Scan for the cell matching the given text and deliver its [X, Y] coordinate at center. 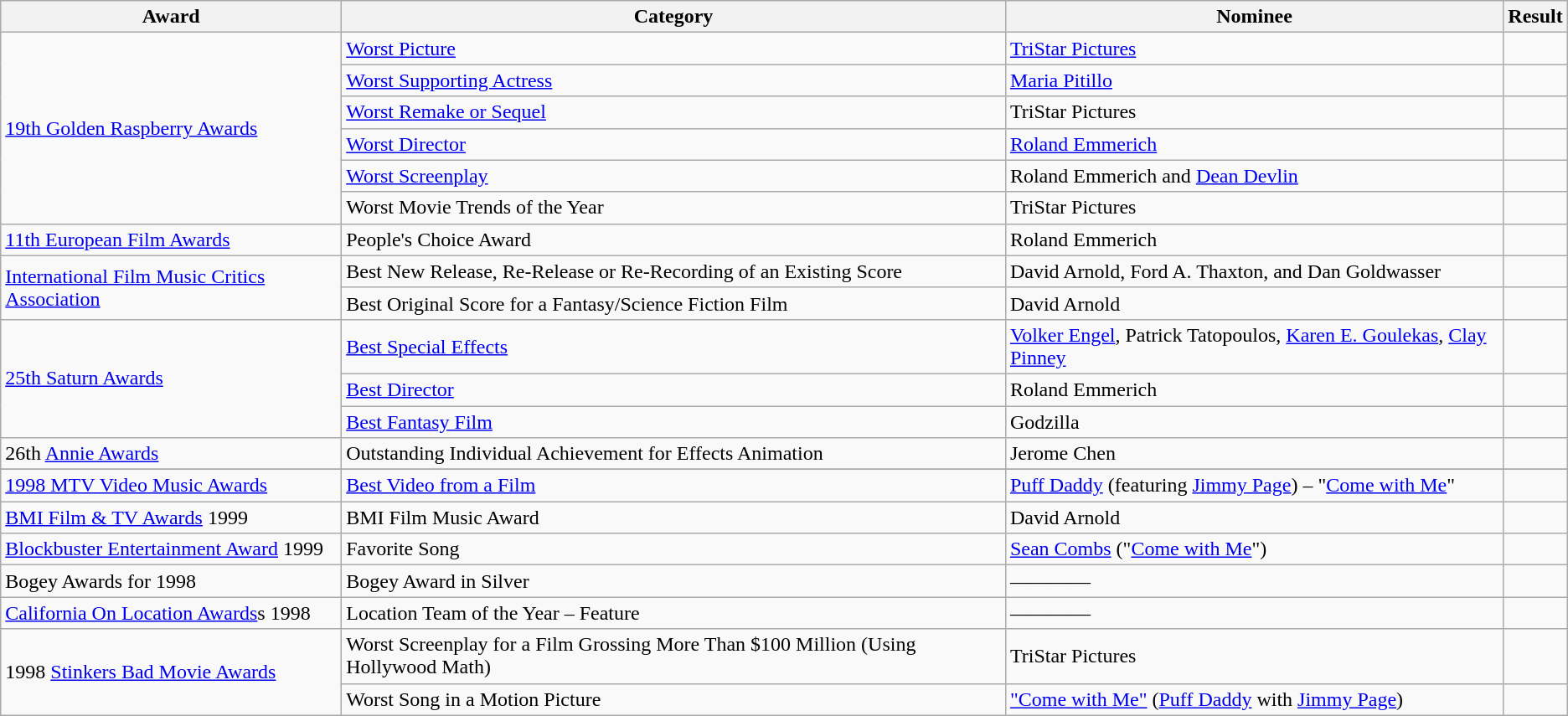
26th Annie Awards [171, 454]
People's Choice Award [673, 240]
Worst Screenplay for a Film Grossing More Than $100 Million (Using Hollywood Math) [673, 657]
Best Fantasy Film [673, 421]
Worst Song in a Motion Picture [673, 699]
Worst Screenplay [673, 176]
11th European Film Awards [171, 240]
19th Golden Raspberry Awards [171, 128]
BMI Film & TV Awards 1999 [171, 518]
Result [1535, 17]
Worst Picture [673, 49]
Best Director [673, 389]
Sean Combs ("Come with Me") [1254, 549]
Godzilla [1254, 421]
Worst Supporting Actress [673, 80]
Award [171, 17]
Blockbuster Entertainment Award 1999 [171, 549]
Volker Engel, Patrick Tatopoulos, Karen E. Goulekas, Clay Pinney [1254, 347]
Best Original Score for a Fantasy/Science Fiction Film [673, 303]
California On Location Awardss 1998 [171, 613]
Roland Emmerich and Dean Devlin [1254, 176]
BMI Film Music Award [673, 518]
Best Video from a Film [673, 486]
Location Team of the Year – Feature [673, 613]
Worst Movie Trends of the Year [673, 208]
Nominee [1254, 17]
1998 MTV Video Music Awards [171, 486]
Outstanding Individual Achievement for Effects Animation [673, 454]
David Arnold, Ford A. Thaxton, and Dan Goldwasser [1254, 271]
"Come with Me" (Puff Daddy with Jimmy Page) [1254, 699]
Bogey Award in Silver [673, 581]
Best New Release, Re-Release or Re-Recording of an Existing Score [673, 271]
Bogey Awards for 1998 [171, 581]
Best Special Effects [673, 347]
Maria Pitillo [1254, 80]
1998 Stinkers Bad Movie Awards [171, 672]
25th Saturn Awards [171, 379]
Worst Remake or Sequel [673, 112]
International Film Music Critics Association [171, 287]
Worst Director [673, 144]
Puff Daddy (featuring Jimmy Page) – "Come with Me" [1254, 486]
Favorite Song [673, 549]
Category [673, 17]
Jerome Chen [1254, 454]
